Detect which cell encompasses the target text, then output its (X, Y) center coordinate. 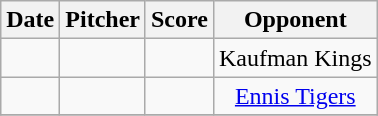
Pitcher (103, 20)
Date (30, 20)
Opponent (295, 20)
Ennis Tigers (295, 96)
Score (179, 20)
Kaufman Kings (295, 58)
